Search for the cell housing the specified text and yield its (X, Y) center coordinate. 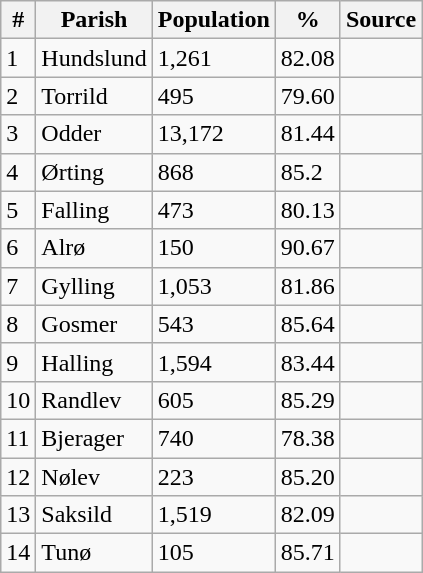
1,519 (214, 515)
90.67 (308, 248)
7 (18, 286)
# (18, 20)
740 (214, 438)
Torrild (94, 96)
2 (18, 96)
868 (214, 172)
81.44 (308, 134)
150 (214, 248)
Randlev (94, 400)
85.2 (308, 172)
14 (18, 553)
8 (18, 324)
Source (380, 20)
81.86 (308, 286)
Nølev (94, 477)
495 (214, 96)
Halling (94, 362)
Gylling (94, 286)
85.20 (308, 477)
85.29 (308, 400)
10 (18, 400)
9 (18, 362)
1 (18, 58)
Ørting (94, 172)
223 (214, 477)
13,172 (214, 134)
85.71 (308, 553)
12 (18, 477)
82.09 (308, 515)
Population (214, 20)
Hundslund (94, 58)
Saksild (94, 515)
Alrø (94, 248)
605 (214, 400)
Parish (94, 20)
473 (214, 210)
Bjerager (94, 438)
13 (18, 515)
3 (18, 134)
82.08 (308, 58)
4 (18, 172)
1,261 (214, 58)
6 (18, 248)
Gosmer (94, 324)
Falling (94, 210)
Odder (94, 134)
1,053 (214, 286)
80.13 (308, 210)
79.60 (308, 96)
% (308, 20)
1,594 (214, 362)
Tunø (94, 553)
78.38 (308, 438)
543 (214, 324)
83.44 (308, 362)
105 (214, 553)
11 (18, 438)
85.64 (308, 324)
5 (18, 210)
